Return [X, Y] of the center of cell containing provided text 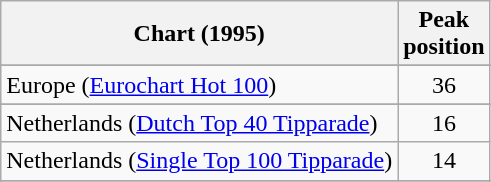
Netherlands (Single Top 100 Tipparade) [200, 161]
Peakposition [444, 34]
14 [444, 161]
36 [444, 85]
16 [444, 123]
Chart (1995) [200, 34]
Netherlands (Dutch Top 40 Tipparade) [200, 123]
Europe (Eurochart Hot 100) [200, 85]
